Identify which cell holds the provided text, then report its [X, Y] central coordinate. 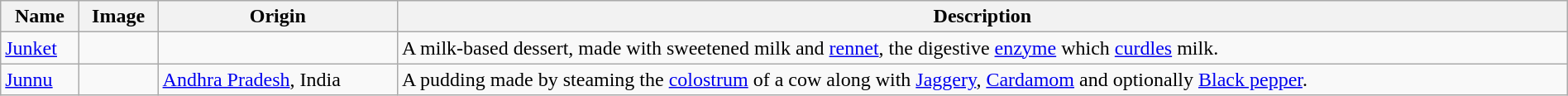
Description [982, 17]
Origin [278, 17]
Junnu [40, 79]
Image [118, 17]
Andhra Pradesh, India [278, 79]
Junket [40, 48]
A pudding made by steaming the colostrum of a cow along with Jaggery, Cardamom and optionally Black pepper. [982, 79]
Name [40, 17]
A milk-based dessert, made with sweetened milk and rennet, the digestive enzyme which curdles milk. [982, 48]
